Determine the (x, y) coordinate at the center of the cell enclosing the given text.  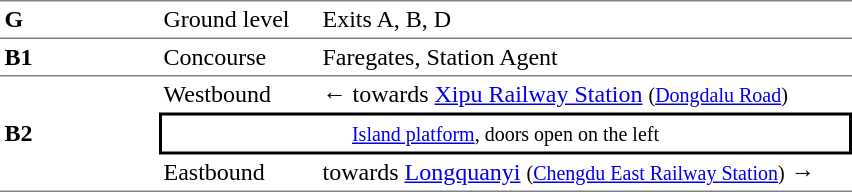
Exits A, B, D (585, 20)
Faregates, Station Agent (585, 58)
Ground level (238, 20)
B1 (80, 58)
← towards Xipu Railway Station (Dongdalu Road) (585, 94)
Concourse (238, 58)
G (80, 20)
Westbound (238, 94)
Island platform, doors open on the left (506, 133)
towards Longquanyi (Chengdu East Railway Station) → (585, 173)
B2 (80, 134)
Eastbound (238, 173)
